From the cell containing the given text, extract its center point as (x, y) coordinate. 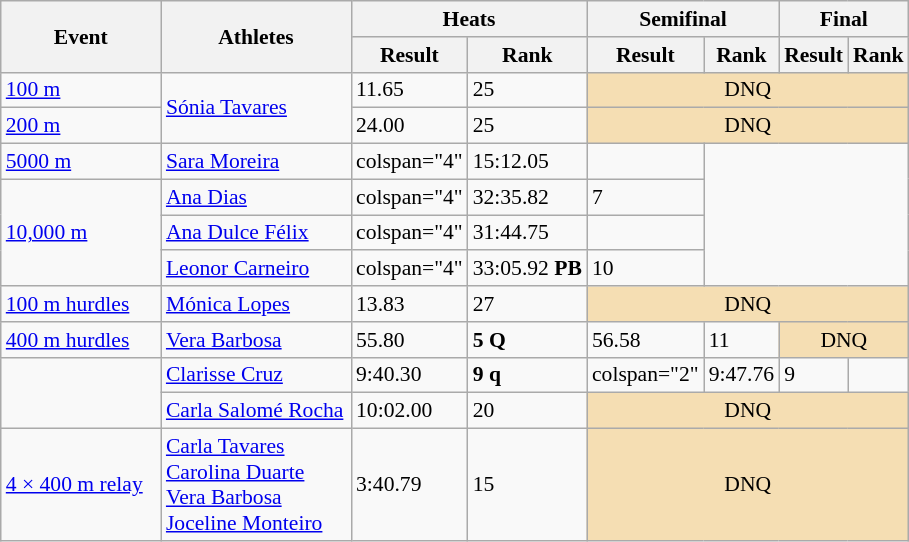
9 (814, 375)
11.65 (410, 90)
Carla TavaresCarolina DuarteVera BarbosaJoceline Monteiro (256, 485)
15 (528, 485)
3:40.79 (410, 485)
400 m hurdles (81, 340)
11 (742, 340)
Carla Salomé Rocha (256, 411)
Sara Moreira (256, 162)
Event (81, 36)
9:47.76 (742, 375)
10,000 m (81, 232)
Leonor Carneiro (256, 269)
24.00 (410, 126)
56.58 (646, 340)
5 Q (528, 340)
100 m hurdles (81, 304)
200 m (81, 126)
20 (528, 411)
100 m (81, 90)
Athletes (256, 36)
7 (646, 197)
9 q (528, 375)
Vera Barbosa (256, 340)
Mónica Lopes (256, 304)
Clarisse Cruz (256, 375)
10:02.00 (410, 411)
13.83 (410, 304)
Sónia Tavares (256, 108)
33:05.92 PB (528, 269)
31:44.75 (528, 233)
Final (844, 19)
55.80 (410, 340)
Ana Dias (256, 197)
4 × 400 m relay (81, 485)
Heats (469, 19)
27 (528, 304)
Semifinal (683, 19)
15:12.05 (528, 162)
10 (646, 269)
32:35.82 (528, 197)
colspan="2" (646, 375)
5000 m (81, 162)
Ana Dulce Félix (256, 233)
9:40.30 (410, 375)
